Determine the (X, Y) coordinate at the center of the cell enclosing the given text.  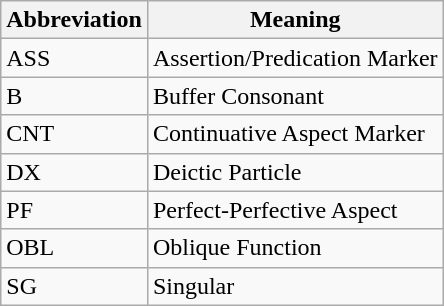
Continuative Aspect Marker (295, 134)
ASS (74, 58)
B (74, 96)
Assertion/Predication Marker (295, 58)
Singular (295, 286)
Meaning (295, 20)
DX (74, 172)
PF (74, 210)
SG (74, 286)
CNT (74, 134)
Abbreviation (74, 20)
Deictic Particle (295, 172)
Buffer Consonant (295, 96)
Perfect-Perfective Aspect (295, 210)
Oblique Function (295, 248)
OBL (74, 248)
